Provide the (x, y) coordinate of the cell's center where the given text is located.  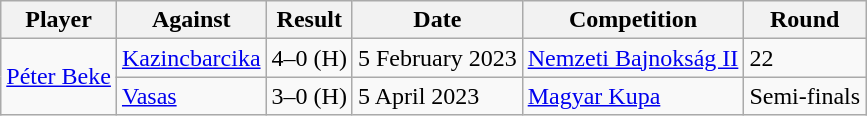
Result (309, 20)
Against (191, 20)
4–0 (H) (309, 58)
5 April 2023 (437, 96)
Competition (633, 20)
5 February 2023 (437, 58)
Date (437, 20)
3–0 (H) (309, 96)
Kazincbarcika (191, 58)
Magyar Kupa (633, 96)
Player (59, 20)
Péter Beke (59, 77)
Vasas (191, 96)
Nemzeti Bajnokság II (633, 58)
22 (805, 58)
Round (805, 20)
Semi-finals (805, 96)
